Return [x, y] of the center of cell containing provided text 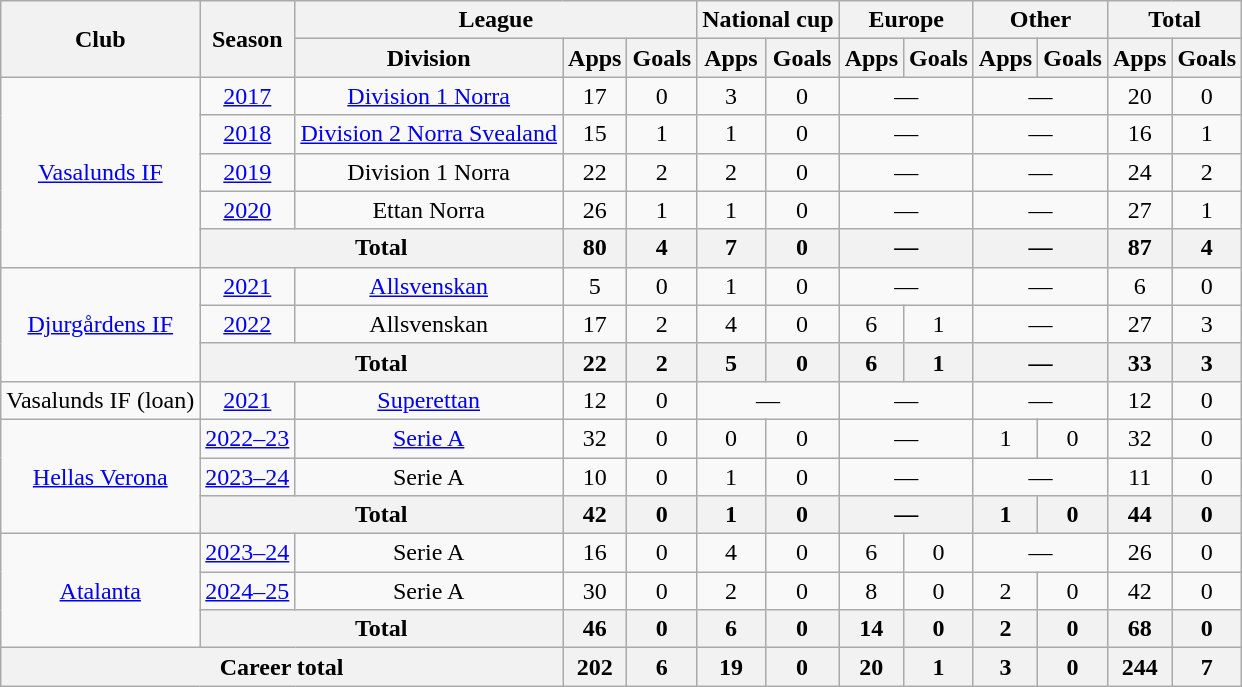
Vasalunds IF [100, 172]
Division [429, 58]
10 [595, 477]
Division 2 Norra Svealand [429, 134]
Vasalunds IF (loan) [100, 400]
2020 [248, 210]
44 [1139, 515]
15 [595, 134]
League [496, 20]
Djurgårdens IF [100, 324]
2022–23 [248, 438]
Club [100, 39]
33 [1139, 362]
19 [731, 667]
2017 [248, 96]
National cup [768, 20]
46 [595, 629]
Season [248, 39]
2018 [248, 134]
Career total [282, 667]
Europe [906, 20]
8 [871, 591]
244 [1139, 667]
2019 [248, 172]
2022 [248, 324]
24 [1139, 172]
80 [595, 248]
14 [871, 629]
Other [1040, 20]
Superettan [429, 400]
68 [1139, 629]
202 [595, 667]
30 [595, 591]
Atalanta [100, 591]
2024–25 [248, 591]
87 [1139, 248]
Ettan Norra [429, 210]
11 [1139, 477]
Hellas Verona [100, 476]
